Identify which cell holds the provided text, then report its [X, Y] central coordinate. 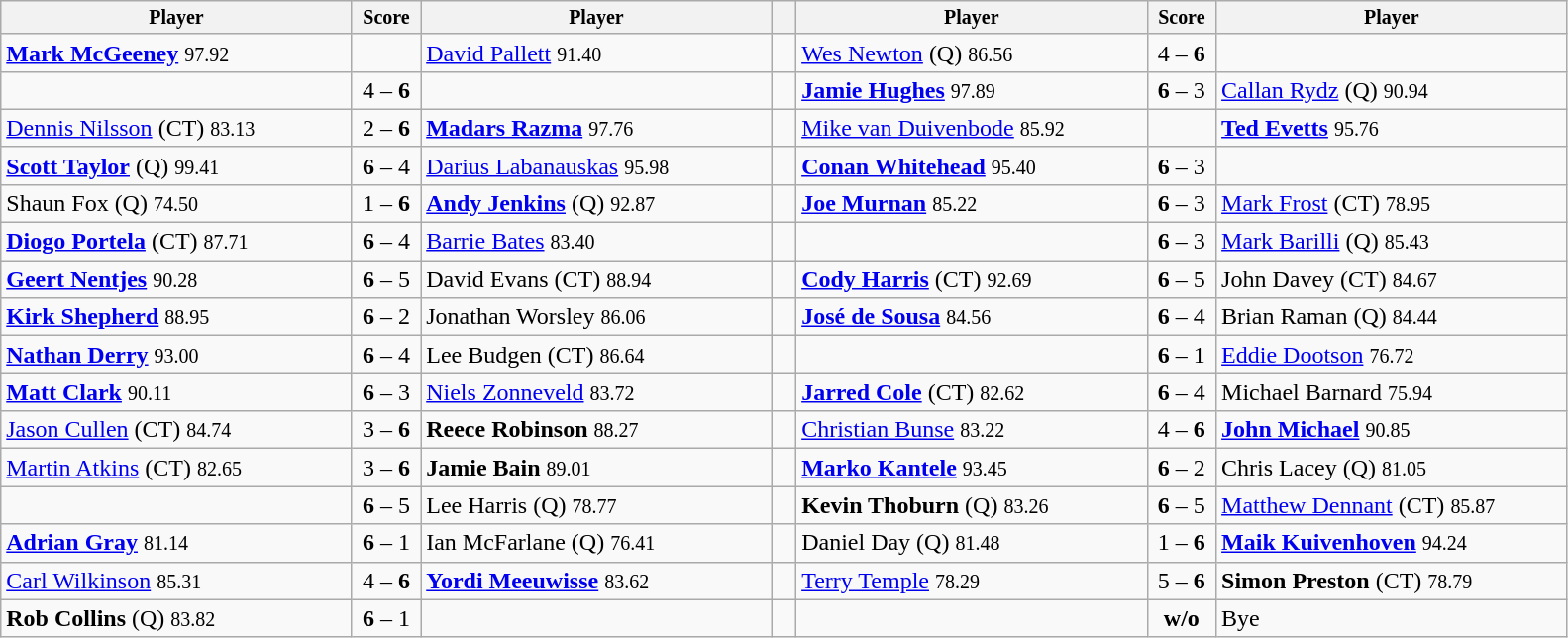
Matt Clark 90.11 [176, 392]
Scott Taylor (Q) 99.41 [176, 165]
Barrie Bates 83.40 [596, 242]
Jason Cullen (CT) 84.74 [176, 430]
Mark Frost (CT) 78.95 [1392, 203]
José de Sousa 84.56 [972, 317]
Jarred Cole (CT) 82.62 [972, 392]
Dennis Nilsson (CT) 83.13 [176, 128]
Maik Kuivenhoven 94.24 [1392, 543]
Brian Raman (Q) 84.44 [1392, 317]
Martin Atkins (CT) 82.65 [176, 468]
Andy Jenkins (Q) 92.87 [596, 203]
David Evans (CT) 88.94 [596, 279]
Rob Collins (Q) 83.82 [176, 618]
Wes Newton (Q) 86.56 [972, 53]
2 – 6 [386, 128]
Adrian Gray 81.14 [176, 543]
Callan Rydz (Q) 90.94 [1392, 90]
Geert Nentjes 90.28 [176, 279]
Eddie Dootson 76.72 [1392, 355]
Kirk Shepherd 88.95 [176, 317]
Mark Barilli (Q) 85.43 [1392, 242]
Madars Razma 97.76 [596, 128]
Michael Barnard 75.94 [1392, 392]
Mark McGeeney 97.92 [176, 53]
Niels Zonneveld 83.72 [596, 392]
Nathan Derry 93.00 [176, 355]
Yordi Meeuwisse 83.62 [596, 581]
David Pallett 91.40 [596, 53]
Ian McFarlane (Q) 76.41 [596, 543]
Bye [1392, 618]
Cody Harris (CT) 92.69 [972, 279]
Ted Evetts 95.76 [1392, 128]
Diogo Portela (CT) 87.71 [176, 242]
5 – 6 [1181, 581]
Terry Temple 78.29 [972, 581]
Shaun Fox (Q) 74.50 [176, 203]
Lee Harris (Q) 78.77 [596, 505]
Jamie Hughes 97.89 [972, 90]
Mike van Duivenbode 85.92 [972, 128]
Reece Robinson 88.27 [596, 430]
Lee Budgen (CT) 86.64 [596, 355]
John Davey (CT) 84.67 [1392, 279]
Daniel Day (Q) 81.48 [972, 543]
Kevin Thoburn (Q) 83.26 [972, 505]
Darius Labanauskas 95.98 [596, 165]
Matthew Dennant (CT) 85.87 [1392, 505]
Joe Murnan 85.22 [972, 203]
Marko Kantele 93.45 [972, 468]
w/o [1181, 618]
Simon Preston (CT) 78.79 [1392, 581]
Carl Wilkinson 85.31 [176, 581]
Jonathan Worsley 86.06 [596, 317]
Chris Lacey (Q) 81.05 [1392, 468]
Conan Whitehead 95.40 [972, 165]
Jamie Bain 89.01 [596, 468]
John Michael 90.85 [1392, 430]
Christian Bunse 83.22 [972, 430]
